Search for the cell housing the specified text and yield its (X, Y) center coordinate. 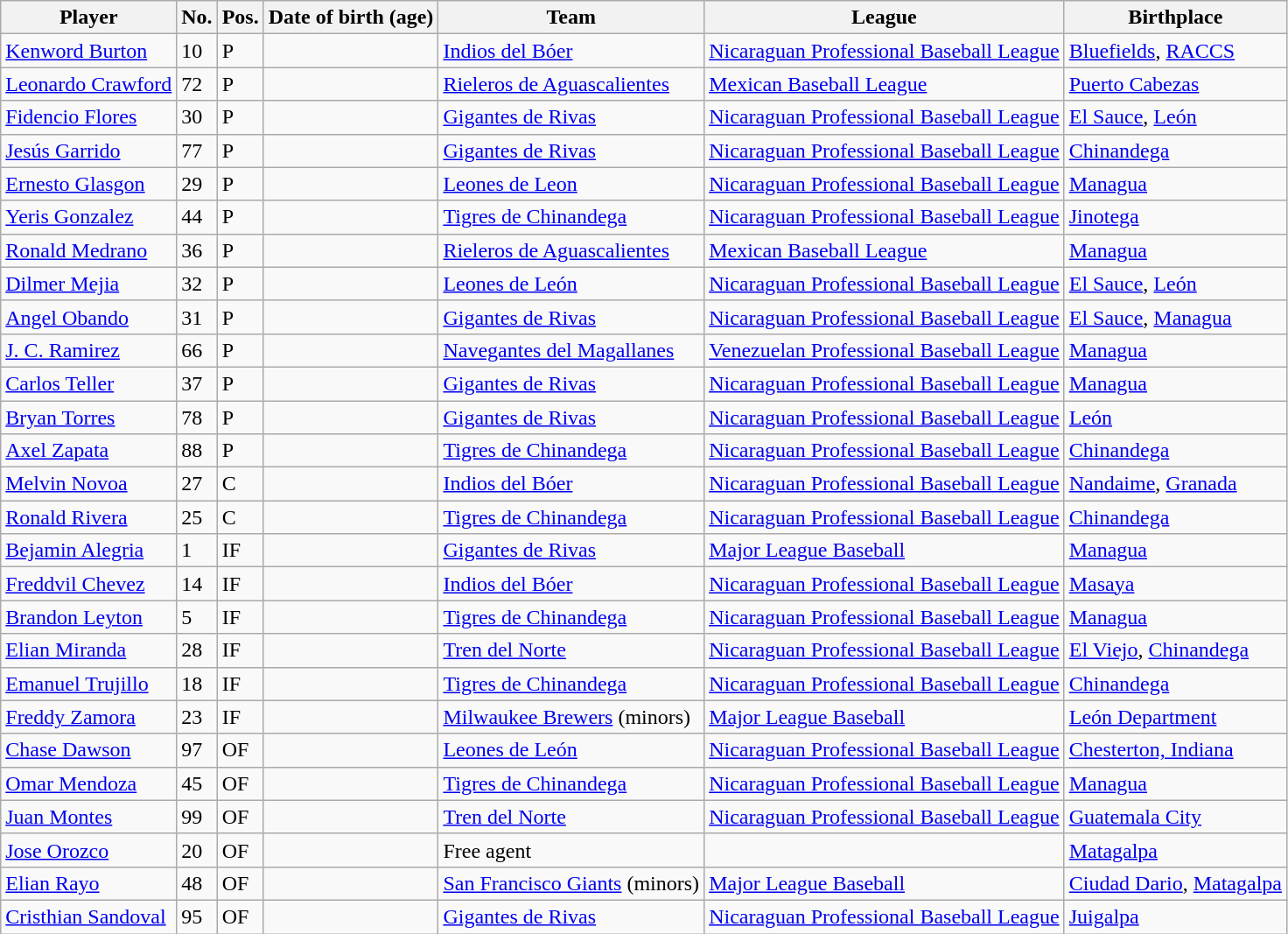
Kenword Burton (89, 51)
Elian Miranda (89, 650)
Freddvil Chevez (89, 584)
Masaya (1175, 584)
Jesús Garrido (89, 151)
Ernesto Glasgon (89, 184)
37 (197, 383)
Birthplace (1175, 18)
48 (197, 883)
Bryan Torres (89, 418)
León (1175, 418)
Venezuelan Professional Baseball League (885, 350)
Dilmer Mejia (89, 284)
10 (197, 51)
Fidencio Flores (89, 117)
88 (197, 451)
Jose Orozco (89, 850)
Jinotega (1175, 217)
Emanuel Trujillo (89, 684)
97 (197, 750)
23 (197, 717)
31 (197, 317)
14 (197, 584)
Guatemala City (1175, 817)
Melvin Novoa (89, 484)
32 (197, 284)
Puerto Cabezas (1175, 84)
Navegantes del Magallanes (571, 350)
27 (197, 484)
Leonardo Crawford (89, 84)
Free agent (571, 850)
San Francisco Giants (minors) (571, 883)
Pos. (240, 18)
Ronald Medrano (89, 250)
Team (571, 18)
Yeris Gonzalez (89, 217)
28 (197, 650)
29 (197, 184)
León Department (1175, 717)
78 (197, 418)
League (885, 18)
95 (197, 916)
Carlos Teller (89, 383)
Chase Dawson (89, 750)
36 (197, 250)
Angel Obando (89, 317)
Date of birth (age) (351, 18)
No. (197, 18)
Freddy Zamora (89, 717)
20 (197, 850)
El Sauce, Managua (1175, 317)
44 (197, 217)
Elian Rayo (89, 883)
Milwaukee Brewers (minors) (571, 717)
Ronald Rivera (89, 517)
Cristhian Sandoval (89, 916)
30 (197, 117)
5 (197, 617)
Nandaime, Granada (1175, 484)
Axel Zapata (89, 451)
Juigalpa (1175, 916)
99 (197, 817)
Juan Montes (89, 817)
Bejamin Alegria (89, 551)
El Viejo, Chinandega (1175, 650)
18 (197, 684)
Leones de Leon (571, 184)
Bluefields, RACCS (1175, 51)
Chesterton, Indiana (1175, 750)
J. C. Ramirez (89, 350)
Ciudad Dario, Matagalpa (1175, 883)
25 (197, 517)
66 (197, 350)
1 (197, 551)
Brandon Leyton (89, 617)
Omar Mendoza (89, 783)
72 (197, 84)
Matagalpa (1175, 850)
45 (197, 783)
Player (89, 18)
77 (197, 151)
